Output the (x, y) coordinate of the center of the cell containing the given text.  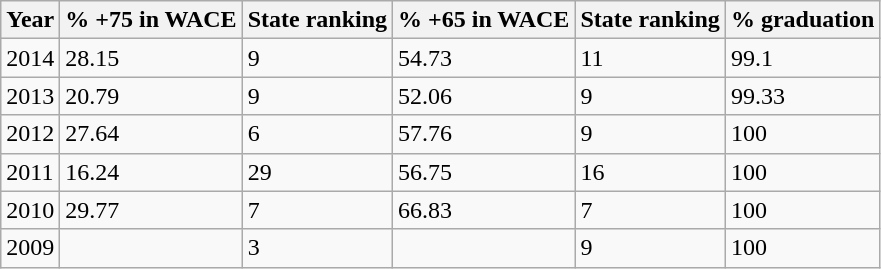
16.24 (151, 172)
28.15 (151, 58)
2014 (30, 58)
6 (317, 134)
% +75 in WACE (151, 20)
29.77 (151, 210)
16 (650, 172)
27.64 (151, 134)
Year (30, 20)
20.79 (151, 96)
2013 (30, 96)
99.1 (802, 58)
99.33 (802, 96)
56.75 (484, 172)
52.06 (484, 96)
2012 (30, 134)
% graduation (802, 20)
11 (650, 58)
2009 (30, 248)
29 (317, 172)
57.76 (484, 134)
54.73 (484, 58)
3 (317, 248)
2010 (30, 210)
% +65 in WACE (484, 20)
66.83 (484, 210)
2011 (30, 172)
